Detect which cell encompasses the target text, then output its (x, y) center coordinate. 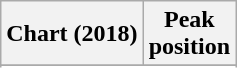
Peakposition (189, 34)
Chart (2018) (72, 34)
